Output the (X, Y) coordinate of the center of the cell containing the given text.  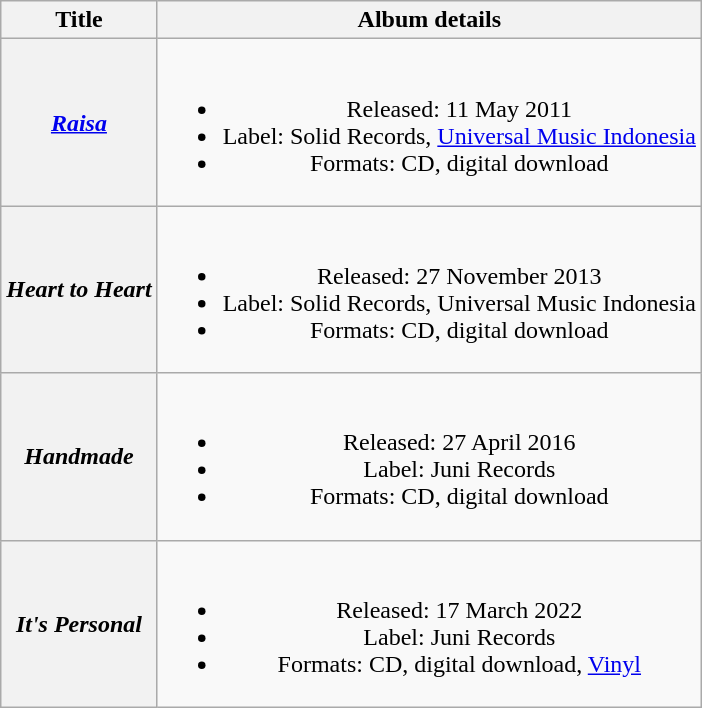
Released: 27 November 2013Label: Solid Records, Universal Music IndonesiaFormats: CD, digital download (429, 290)
Album details (429, 20)
Handmade (79, 456)
Heart to Heart (79, 290)
Released: 11 May 2011Label: Solid Records, Universal Music IndonesiaFormats: CD, digital download (429, 122)
Released: 27 April 2016Label: Juni RecordsFormats: CD, digital download (429, 456)
Released: 17 March 2022Label: Juni RecordsFormats: CD, digital download, Vinyl (429, 624)
It's Personal (79, 624)
Raisa (79, 122)
Title (79, 20)
